Identify which cell holds the provided text, then report its (x, y) central coordinate. 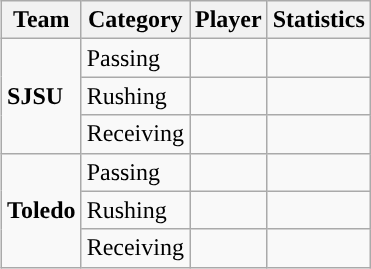
Category (135, 20)
Player (229, 20)
SJSU (42, 96)
Team (42, 20)
Toledo (42, 210)
Statistics (318, 20)
